Locate the cell with the specified text and output its (X, Y) center coordinate. 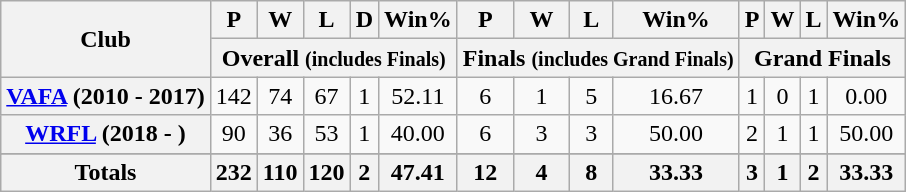
16.67 (676, 96)
53 (326, 134)
VAFA (2010 - 2017) (106, 96)
142 (234, 96)
D (364, 20)
52.11 (418, 96)
0 (782, 96)
74 (280, 96)
4 (541, 172)
90 (234, 134)
232 (234, 172)
36 (280, 134)
67 (326, 96)
40.00 (418, 134)
8 (592, 172)
12 (485, 172)
Grand Finals (822, 58)
Overall (includes Finals) (334, 58)
Club (106, 39)
Totals (106, 172)
110 (280, 172)
120 (326, 172)
WRFL (2018 - ) (106, 134)
47.41 (418, 172)
0.00 (866, 96)
5 (592, 96)
Finals (includes Grand Finals) (598, 58)
